Extract the (x, y) coordinate from the center of the cell holding the provided text.  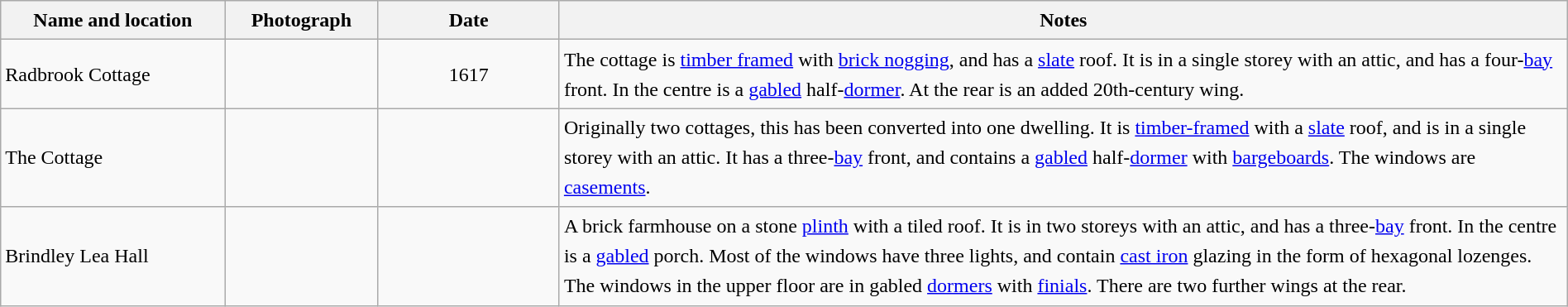
Name and location (112, 20)
Date (468, 20)
Photograph (301, 20)
Notes (1064, 20)
The Cottage (112, 157)
1617 (468, 74)
Brindley Lea Hall (112, 257)
Radbrook Cottage (112, 74)
